Return (x, y) of the center of cell containing provided text 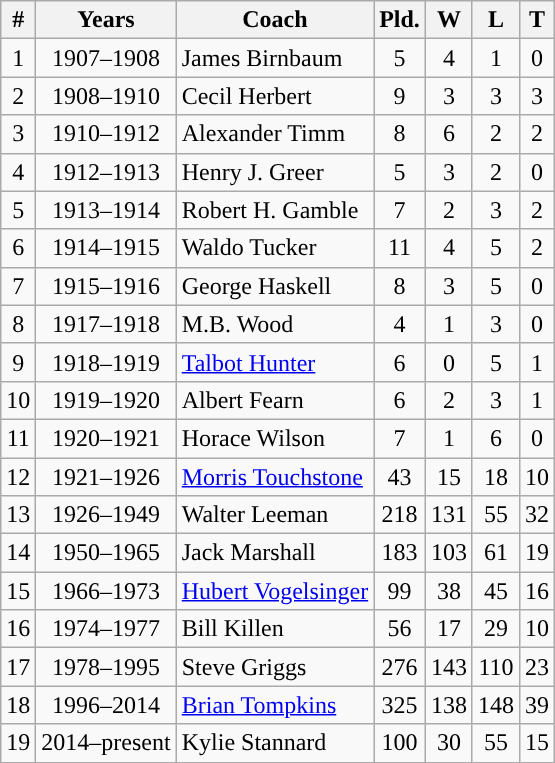
103 (448, 553)
T (538, 20)
38 (448, 591)
1920–1921 (106, 438)
1926–1949 (106, 515)
Henry J. Greer (274, 172)
13 (18, 515)
29 (496, 629)
43 (400, 477)
1919–1920 (106, 400)
1966–1973 (106, 591)
Albert Fearn (274, 400)
Bill Killen (274, 629)
1917–1918 (106, 324)
Kylie Stannard (274, 743)
Coach (274, 20)
39 (538, 705)
1913–1914 (106, 210)
45 (496, 591)
George Haskell (274, 286)
14 (18, 553)
1914–1915 (106, 248)
Hubert Vogelsinger (274, 591)
23 (538, 667)
1915–1916 (106, 286)
Talbot Hunter (274, 362)
2014–present (106, 743)
L (496, 20)
Brian Tompkins (274, 705)
56 (400, 629)
1974–1977 (106, 629)
Steve Griggs (274, 667)
1978–1995 (106, 667)
1907–1908 (106, 58)
Pld. (400, 20)
1910–1912 (106, 134)
1918–1919 (106, 362)
131 (448, 515)
148 (496, 705)
Alexander Timm (274, 134)
W (448, 20)
138 (448, 705)
99 (400, 591)
325 (400, 705)
1996–2014 (106, 705)
276 (400, 667)
Horace Wilson (274, 438)
James Birnbaum (274, 58)
Jack Marshall (274, 553)
110 (496, 667)
1908–1910 (106, 96)
143 (448, 667)
1912–1913 (106, 172)
12 (18, 477)
Morris Touchstone (274, 477)
1950–1965 (106, 553)
# (18, 20)
Years (106, 20)
1921–1926 (106, 477)
Robert H. Gamble (274, 210)
M.B. Wood (274, 324)
30 (448, 743)
Walter Leeman (274, 515)
218 (400, 515)
Waldo Tucker (274, 248)
183 (400, 553)
Cecil Herbert (274, 96)
100 (400, 743)
32 (538, 515)
61 (496, 553)
